Extract the [x, y] coordinate from the center of the cell holding the provided text.  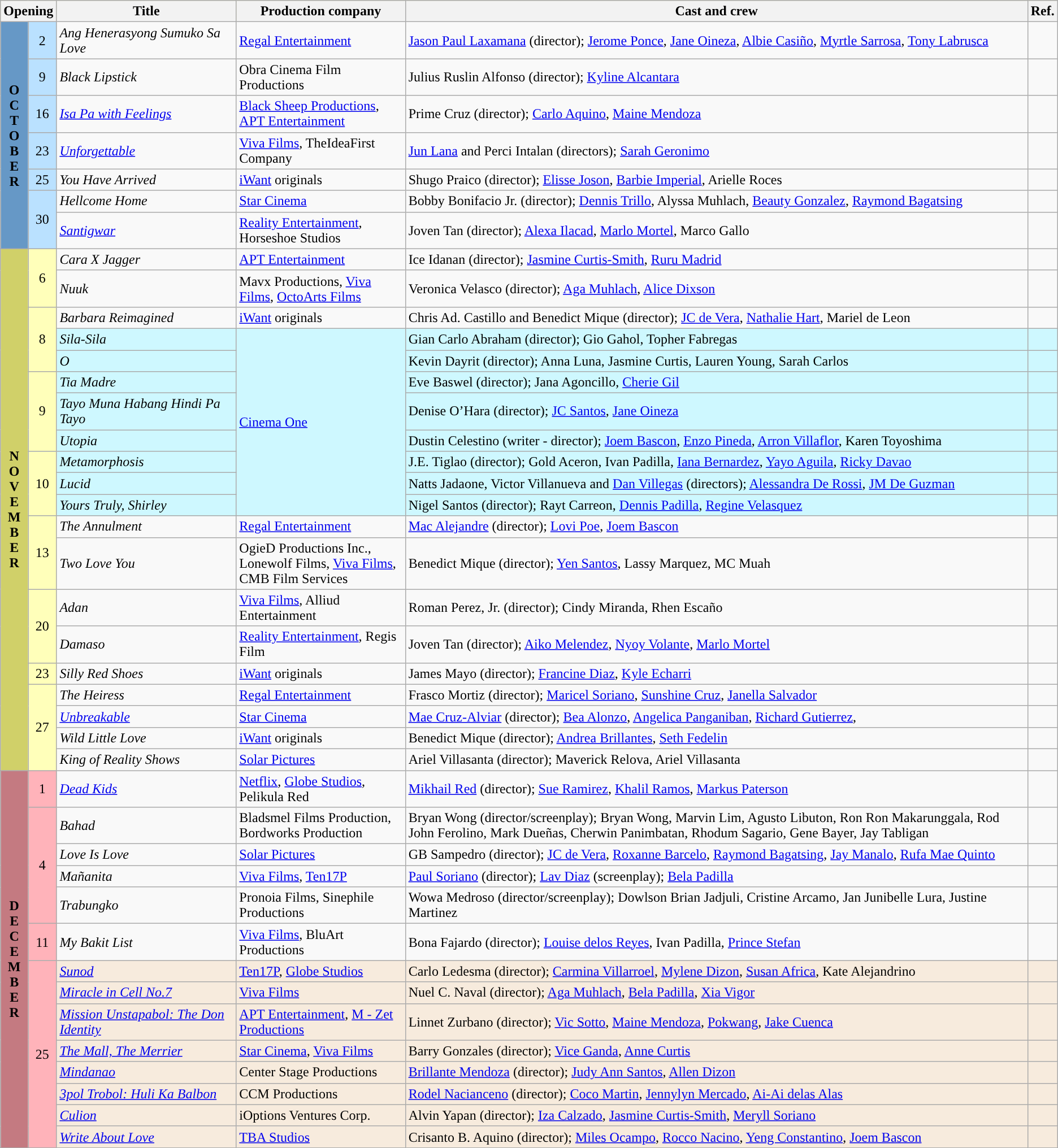
20 [42, 626]
APT Entertainment, M - Zet Productions [321, 1021]
O [146, 361]
Wowa Medroso (director/screenplay); Dowlson Brian Jadjuli, Cristine Arcamo, Jan Junibelle Lura, Justine Martinez [717, 905]
Denise O’Hara (director); JC Santos, Jane Oineza [717, 411]
Bobby Bonifacio Jr. (director); Dennis Trillo, Alyssa Muhlach, Beauty Gonzalez, Raymond Bagatsing [717, 201]
Tia Madre [146, 382]
Sunod [146, 971]
Opening [28, 11]
Nuel C. Naval (director); Aga Muhlach, Bela Padilla, Xia Vigor [717, 993]
6 [42, 278]
Prime Cruz (director); Carlo Aquino, Maine Mendoza [717, 114]
Crisanto B. Aquino (director); Miles Ocampo, Rocco Nacino, Yeng Constantino, Joem Bascon [717, 1137]
Rodel Nacianceno (director); Coco Martin, Jennylyn Mercado, Ai-Ai delas Alas [717, 1094]
Two Love You [146, 563]
Mavx Productions, Viva Films, OctoArts Films [321, 288]
DECEMBER [15, 959]
Brillante Mendoza (director); Judy Ann Santos, Allen Dizon [717, 1072]
Star Cinema, Viva Films [321, 1051]
Yours Truly, Shirley [146, 505]
Sila-Sila [146, 339]
Linnet Zurbano (director); Vic Sotto, Maine Mendoza, Pokwang, Jake Cuenca [717, 1021]
OgieD Productions Inc., Lonewolf Films, Viva Films, CMB Film Services [321, 563]
Netflix, Globe Studios, Pelikula Red [321, 789]
27 [42, 727]
Natts Jadaone, Victor Villanueva and Dan Villegas (directors); Alessandra De Rossi, JM De Guzman [717, 484]
Eve Baswel (director); Jana Agoncillo, Cherie Gil [717, 382]
Lucid [146, 484]
Jun Lana and Perci Intalan (directors); Sarah Geronimo [717, 150]
Ref. [1042, 11]
Metamorphosis [146, 462]
CCM Productions [321, 1094]
Nigel Santos (director); Rayt Carreon, Dennis Padilla, Regine Velasquez [717, 505]
Obra Cinema Film Productions [321, 77]
Viva Films, Alliud Entertainment [321, 608]
Tayo Muna Habang Hindi Pa Tayo [146, 411]
The Heiress [146, 695]
Cinema One [321, 422]
Santigwar [146, 231]
Pronoia Films, Sinephile Productions [321, 905]
Viva Films, Ten17P [321, 876]
The Annulment [146, 527]
10 [42, 484]
Dead Kids [146, 789]
Trabungko [146, 905]
Joven Tan (director); Alexa Ilacad, Marlo Mortel, Marco Gallo [717, 231]
Mac Alejandre (director); Lovi Poe, Joem Bascon [717, 527]
Production company [321, 11]
Benedict Mique (director); Yen Santos, Lassy Marquez, MC Muah [717, 563]
Adan [146, 608]
1 [42, 789]
Veronica Velasco (director); Aga Muhlach, Alice Dixson [717, 288]
Paul Soriano (director); Lav Diaz (screenplay); Bela Padilla [717, 876]
Damaso [146, 644]
Ariel Villasanta (director); Maverick Relova, Ariel Villasanta [717, 759]
Title [146, 11]
Write About Love [146, 1137]
J.E. Tiglao (director); Gold Aceron, Ivan Padilla, Iana Bernardez, Yayo Aguila, Ricky Davao [717, 462]
Bona Fajardo (director); Louise delos Reyes, Ivan Padilla, Prince Stefan [717, 942]
Reality Entertainment, Regis Film [321, 644]
James Mayo (director); Francine Diaz, Kyle Echarri [717, 673]
Black Sheep Productions, APT Entertainment [321, 114]
Viva Films [321, 993]
Wild Little Love [146, 738]
GB Sampedro (director); JC de Vera, Roxanne Barcelo, Raymond Bagatsing, Jay Manalo, Rufa Mae Quinto [717, 855]
Ten17P, Globe Studios [321, 971]
Mae Cruz-Alviar (director); Bea Alonzo, Angelica Panganiban, Richard Gutierrez, [717, 716]
Dustin Celestino (writer - director); Joem Bascon, Enzo Pineda, Arron Villaflor, Karen Toyoshima [717, 441]
30 [42, 219]
8 [42, 339]
TBA Studios [321, 1137]
Unbreakable [146, 716]
Cara X Jagger [146, 259]
Alvin Yapan (director); Iza Calzado, Jasmine Curtis-Smith, Meryll Soriano [717, 1115]
Viva Films, BluArt Productions [321, 942]
Frasco Mortiz (director); Maricel Soriano, Sunshine Cruz, Janella Salvador [717, 695]
11 [42, 942]
Ice Idanan (director); Jasmine Curtis-Smith, Ruru Madrid [717, 259]
Unforgettable [146, 150]
Julius Ruslin Alfonso (director); Kyline Alcantara [717, 77]
Joven Tan (director); Aiko Melendez, Nyoy Volante, Marlo Mortel [717, 644]
Bladsmel Films Production, Bordworks Production [321, 826]
Cast and crew [717, 11]
Jason Paul Laxamana (director); Jerome Ponce, Jane Oineza, Albie Casiño, Myrtle Sarrosa, Tony Labrusca [717, 41]
Barry Gonzales (director); Vice Ganda, Anne Curtis [717, 1051]
Love Is Love [146, 855]
16 [42, 114]
Isa Pa with Feelings [146, 114]
Mission Unstapabol: The Don Identity [146, 1021]
13 [42, 553]
Benedict Mique (director); Andrea Brillantes, Seth Fedelin [717, 738]
Mindanao [146, 1072]
Mañanita [146, 876]
Silly Red Shoes [146, 673]
Utopia [146, 441]
You Have Arrived [146, 180]
NOVEMBER [15, 510]
Miracle in Cell No.7 [146, 993]
2 [42, 41]
Carlo Ledesma (director); Carmina Villarroel, Mylene Dizon, Susan Africa, Kate Alejandrino [717, 971]
3pol Trobol: Huli Ka Balbon [146, 1094]
Chris Ad. Castillo and Benedict Mique (director); JC de Vera, Nathalie Hart, Mariel de Leon [717, 318]
Hellcome Home [146, 201]
Gian Carlo Abraham (director); Gio Gahol, Topher Fabregas [717, 339]
Shugo Praico (director); Elisse Joson, Barbie Imperial, Arielle Roces [717, 180]
Center Stage Productions [321, 1072]
Nuuk [146, 288]
Black Lipstick [146, 77]
Culion [146, 1115]
Ang Henerasyong Sumuko Sa Love [146, 41]
The Mall, The Merrier [146, 1051]
Bahad [146, 826]
My Bakit List [146, 942]
Roman Perez, Jr. (director); Cindy Miranda, Rhen Escaño [717, 608]
OCTOBER [15, 136]
4 [42, 866]
Mikhail Red (director); Sue Ramirez, Khalil Ramos, Markus Paterson [717, 789]
Barbara Reimagined [146, 318]
Reality Entertainment, Horseshoe Studios [321, 231]
King of Reality Shows [146, 759]
APT Entertainment [321, 259]
Kevin Dayrit (director); Anna Luna, Jasmine Curtis, Lauren Young, Sarah Carlos [717, 361]
Viva Films, TheIdeaFirst Company [321, 150]
iOptions Ventures Corp. [321, 1115]
